Return the [X, Y] coordinate for the center point of the cell that contains the specified text.  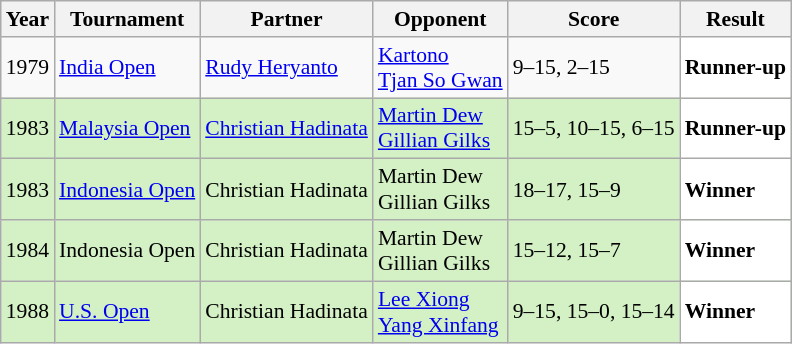
Malaysia Open [127, 128]
15–5, 10–15, 6–15 [594, 128]
1988 [28, 312]
Opponent [440, 19]
1984 [28, 250]
India Open [127, 68]
9–15, 15–0, 15–14 [594, 312]
Partner [286, 19]
Result [736, 19]
Score [594, 19]
Tournament [127, 19]
Year [28, 19]
9–15, 2–15 [594, 68]
U.S. Open [127, 312]
Kartono Tjan So Gwan [440, 68]
15–12, 15–7 [594, 250]
Rudy Heryanto [286, 68]
18–17, 15–9 [594, 190]
1979 [28, 68]
Lee Xiong Yang Xinfang [440, 312]
